Detect which cell encompasses the target text, then output its [X, Y] center coordinate. 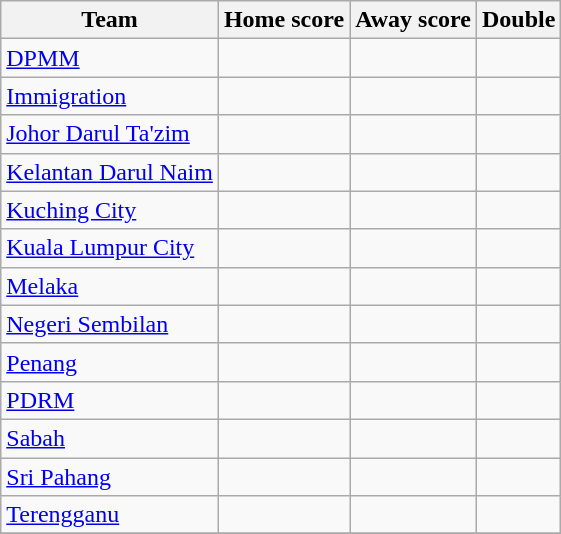
Immigration [110, 96]
Kuching City [110, 210]
Home score [284, 20]
Kelantan Darul Naim [110, 172]
Away score [414, 20]
Terengganu [110, 515]
Kuala Lumpur City [110, 248]
PDRM [110, 400]
Melaka [110, 286]
Sabah [110, 438]
DPMM [110, 58]
Negeri Sembilan [110, 324]
Double [518, 20]
Penang [110, 362]
Team [110, 20]
Sri Pahang [110, 477]
Johor Darul Ta'zim [110, 134]
